Determine the [X, Y] coordinate at the center of the cell enclosing the given text.  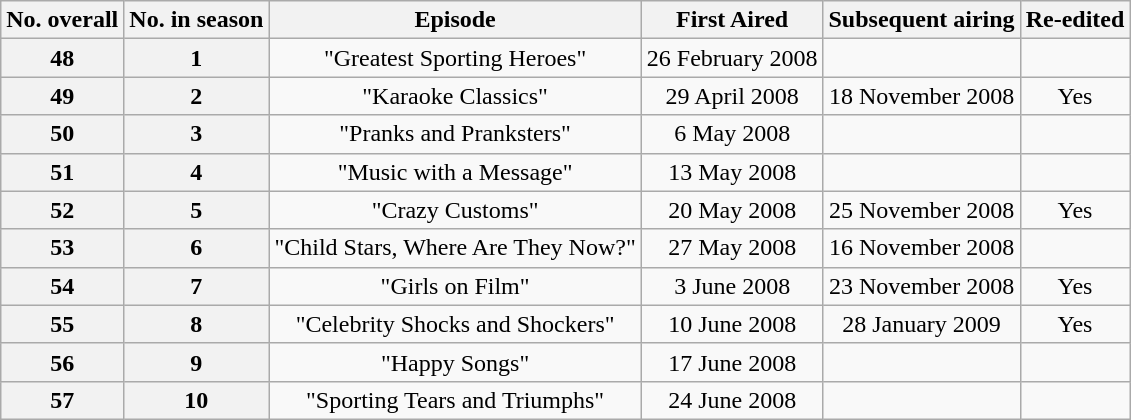
2 [196, 96]
6 [196, 248]
53 [62, 248]
13 May 2008 [732, 172]
16 November 2008 [922, 248]
17 June 2008 [732, 362]
"Greatest Sporting Heroes" [455, 58]
"Karaoke Classics" [455, 96]
Re-edited [1075, 20]
No. in season [196, 20]
5 [196, 210]
"Pranks and Pranksters" [455, 134]
18 November 2008 [922, 96]
3 [196, 134]
54 [62, 286]
50 [62, 134]
23 November 2008 [922, 286]
52 [62, 210]
"Child Stars, Where Are They Now?" [455, 248]
27 May 2008 [732, 248]
55 [62, 324]
10 June 2008 [732, 324]
28 January 2009 [922, 324]
3 June 2008 [732, 286]
51 [62, 172]
4 [196, 172]
7 [196, 286]
48 [62, 58]
56 [62, 362]
"Crazy Customs" [455, 210]
24 June 2008 [732, 400]
9 [196, 362]
6 May 2008 [732, 134]
First Aired [732, 20]
49 [62, 96]
"Happy Songs" [455, 362]
1 [196, 58]
"Music with a Message" [455, 172]
"Sporting Tears and Triumphs" [455, 400]
8 [196, 324]
29 April 2008 [732, 96]
10 [196, 400]
Episode [455, 20]
"Celebrity Shocks and Shockers" [455, 324]
26 February 2008 [732, 58]
No. overall [62, 20]
57 [62, 400]
"Girls on Film" [455, 286]
25 November 2008 [922, 210]
Subsequent airing [922, 20]
20 May 2008 [732, 210]
